Search for the cell housing the specified text and yield its [X, Y] center coordinate. 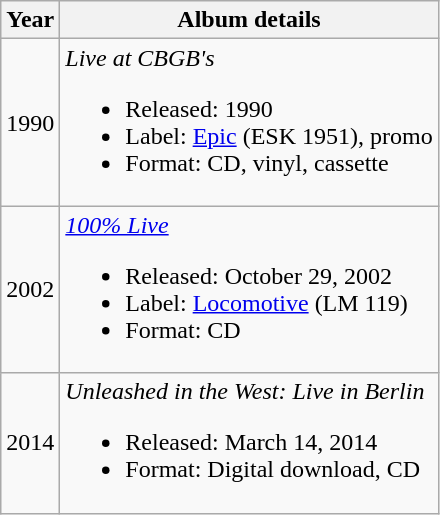
Year [30, 20]
2014 [30, 443]
Album details [249, 20]
Live at CBGB'sReleased: 1990Label: Epic (ESK 1951), promoFormat: CD, vinyl, cassette [249, 122]
2002 [30, 290]
Unleashed in the West: Live in BerlinReleased: March 14, 2014Format: Digital download, CD [249, 443]
100% LiveReleased: October 29, 2002Label: Locomotive (LM 119)Format: CD [249, 290]
1990 [30, 122]
